Provide the (X, Y) coordinate of the cell's center where the given text is located.  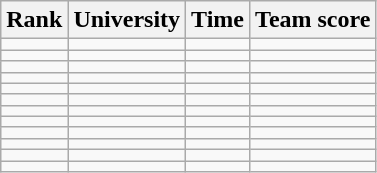
Time (218, 20)
Rank (34, 20)
Team score (313, 20)
University (127, 20)
